Detect which cell encompasses the target text, then output its (X, Y) center coordinate. 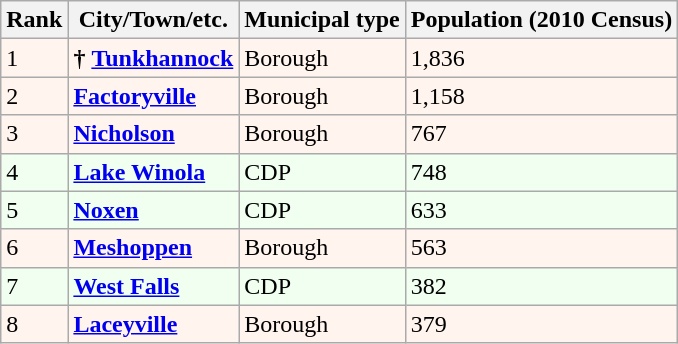
Meshoppen (154, 248)
6 (34, 248)
7 (34, 286)
Rank (34, 20)
1 (34, 58)
3 (34, 134)
8 (34, 324)
Noxen (154, 210)
379 (541, 324)
Nicholson (154, 134)
767 (541, 134)
5 (34, 210)
West Falls (154, 286)
Population (2010 Census) (541, 20)
Municipal type (322, 20)
Lake Winola (154, 172)
4 (34, 172)
1,836 (541, 58)
2 (34, 96)
748 (541, 172)
Laceyville (154, 324)
1,158 (541, 96)
City/Town/etc. (154, 20)
563 (541, 248)
382 (541, 286)
† Tunkhannock (154, 58)
633 (541, 210)
Factoryville (154, 96)
